Find where the given text appears and provide that cell's center as (x, y) coordinate. 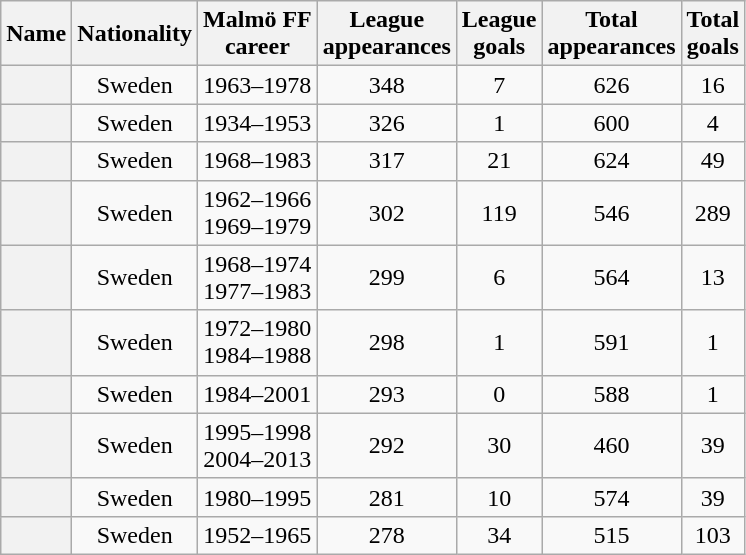
348 (386, 85)
Leagueappearances (386, 34)
1968–1983 (258, 161)
1984–2001 (258, 394)
13 (713, 278)
626 (612, 85)
Malmö FFcareer (258, 34)
119 (499, 212)
299 (386, 278)
Totalgoals (713, 34)
564 (612, 278)
Nationality (135, 34)
326 (386, 123)
292 (386, 446)
1952–1965 (258, 535)
574 (612, 497)
317 (386, 161)
Totalappearances (612, 34)
16 (713, 85)
4 (713, 123)
34 (499, 535)
1995–19982004–2013 (258, 446)
302 (386, 212)
Name (36, 34)
281 (386, 497)
600 (612, 123)
278 (386, 535)
21 (499, 161)
298 (386, 342)
1972–19801984–1988 (258, 342)
0 (499, 394)
1934–1953 (258, 123)
1980–1995 (258, 497)
7 (499, 85)
10 (499, 497)
1968–19741977–1983 (258, 278)
546 (612, 212)
103 (713, 535)
624 (612, 161)
460 (612, 446)
1962–19661969–1979 (258, 212)
6 (499, 278)
293 (386, 394)
1963–1978 (258, 85)
30 (499, 446)
49 (713, 161)
Leaguegoals (499, 34)
515 (612, 535)
591 (612, 342)
588 (612, 394)
289 (713, 212)
